Identify which cell holds the provided text, then report its [x, y] central coordinate. 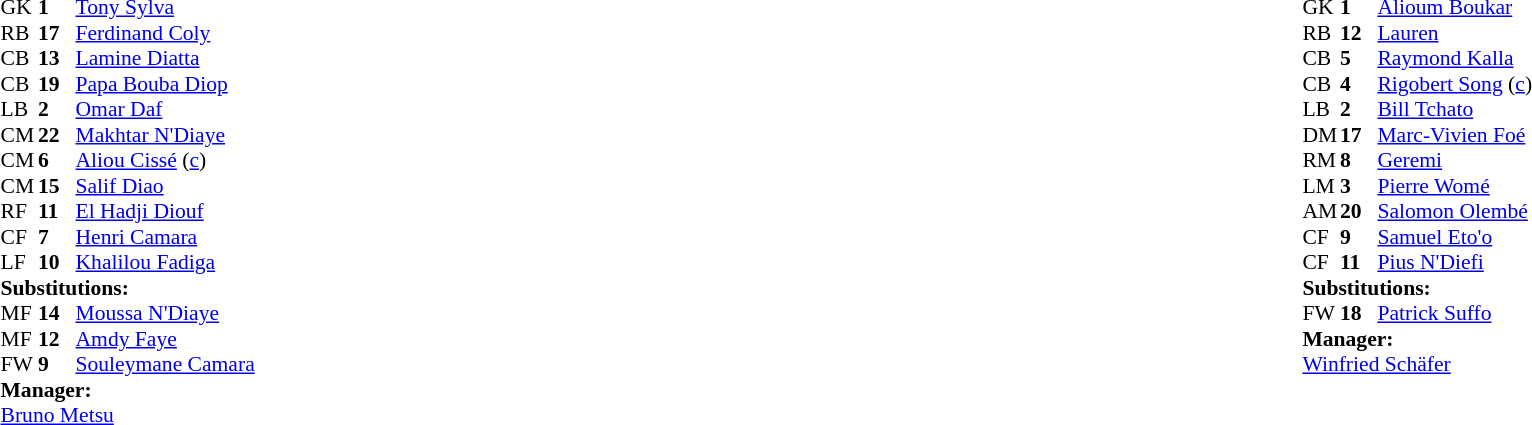
Samuel Eto'o [1454, 237]
DM [1321, 135]
15 [57, 186]
Aliou Cissé (c) [166, 161]
Raymond Kalla [1454, 59]
Salomon Olembé [1454, 211]
Lamine Diatta [166, 59]
19 [57, 84]
18 [1359, 313]
6 [57, 161]
Winfried Schäfer [1417, 365]
RF [19, 211]
Rigobert Song (c) [1454, 84]
Ferdinand Coly [166, 33]
Lauren [1454, 33]
5 [1359, 59]
Omar Daf [166, 109]
Moussa N'Diaye [166, 313]
Salif Diao [166, 186]
Bill Tchato [1454, 109]
Patrick Suffo [1454, 313]
3 [1359, 186]
Souleymane Camara [166, 365]
Geremi [1454, 161]
7 [57, 237]
14 [57, 313]
Khalilou Fadiga [166, 263]
4 [1359, 84]
10 [57, 263]
13 [57, 59]
Papa Bouba Diop [166, 84]
20 [1359, 211]
Pius N'Diefi [1454, 263]
Marc-Vivien Foé [1454, 135]
22 [57, 135]
Amdy Faye [166, 339]
Pierre Womé [1454, 186]
8 [1359, 161]
El Hadji Diouf [166, 211]
LF [19, 263]
RM [1321, 161]
Makhtar N'Diaye [166, 135]
Henri Camara [166, 237]
LM [1321, 186]
AM [1321, 211]
